Search for the cell housing the specified text and yield its (x, y) center coordinate. 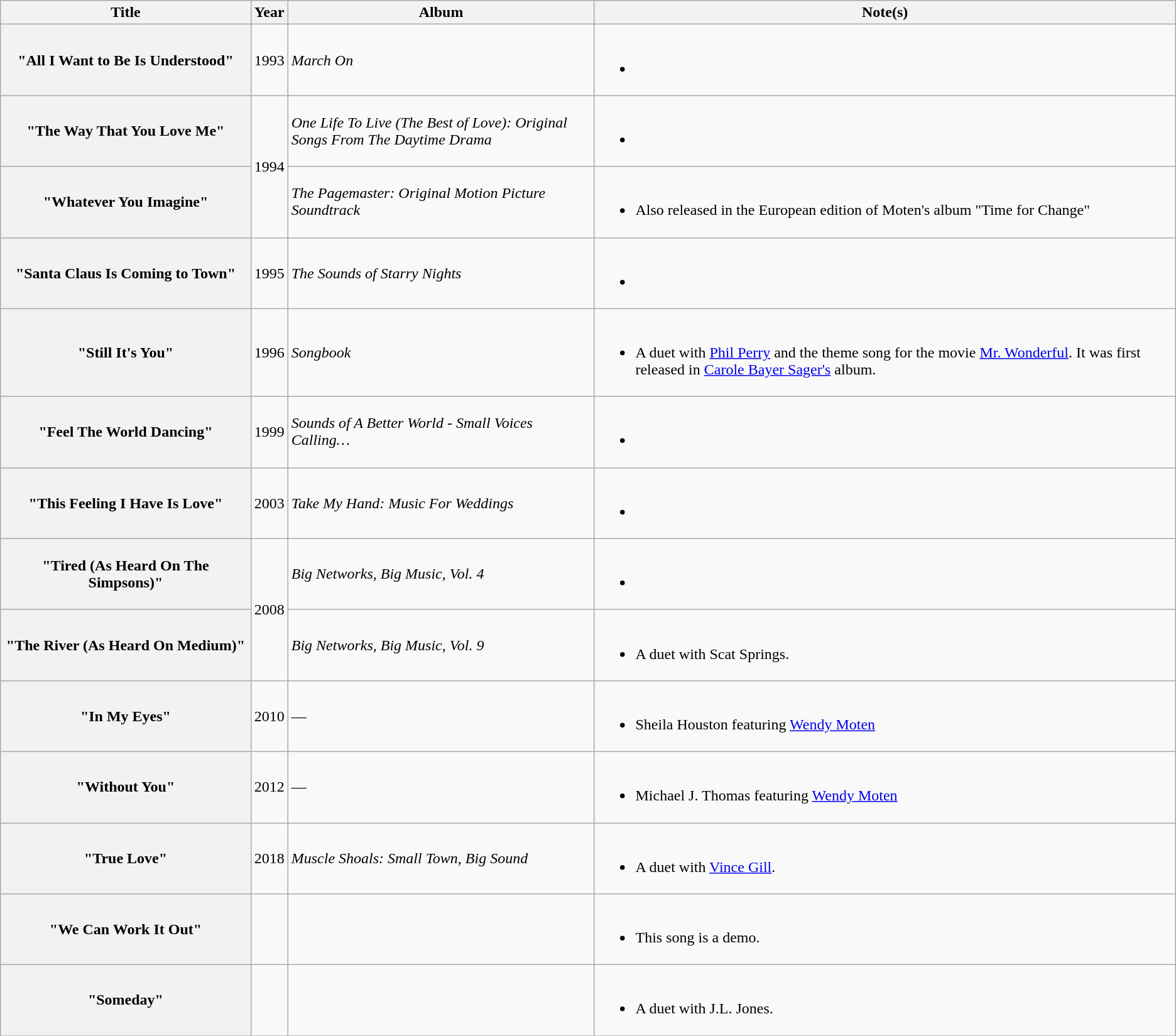
Sounds of A Better World - Small Voices Calling… (441, 432)
2018 (269, 858)
"The River (As Heard On Medium)" (126, 645)
A duet with Vince Gill. (885, 858)
1994 (269, 166)
2003 (269, 503)
"Without You" (126, 787)
2010 (269, 716)
Title (126, 13)
March On (441, 60)
"Santa Claus Is Coming to Town" (126, 273)
Album (441, 13)
Songbook (441, 352)
"Tired (As Heard On The Simpsons)" (126, 574)
A duet with Phil Perry and the theme song for the movie Mr. Wonderful. It was first released in Carole Bayer Sager's album. (885, 352)
Big Networks, Big Music, Vol. 4 (441, 574)
"We Can Work It Out" (126, 930)
"Still It's You" (126, 352)
The Sounds of Starry Nights (441, 273)
"In My Eyes" (126, 716)
A duet with Scat Springs. (885, 645)
"True Love" (126, 858)
"Whatever You Imagine" (126, 202)
1999 (269, 432)
"All I Want to Be Is Understood" (126, 60)
1996 (269, 352)
Muscle Shoals: Small Town, Big Sound (441, 858)
"Someday" (126, 1000)
"The Way That You Love Me" (126, 131)
This song is a demo. (885, 930)
One Life To Live (The Best of Love): Original Songs From The Daytime Drama (441, 131)
1995 (269, 273)
"This Feeling I Have Is Love" (126, 503)
Michael J. Thomas featuring Wendy Moten (885, 787)
Big Networks, Big Music, Vol. 9 (441, 645)
Also released in the European edition of Moten's album "Time for Change" (885, 202)
Year (269, 13)
Sheila Houston featuring Wendy Moten (885, 716)
"Feel The World Dancing" (126, 432)
2012 (269, 787)
1993 (269, 60)
A duet with J.L. Jones. (885, 1000)
The Pagemaster: Original Motion Picture Soundtrack (441, 202)
Take My Hand: Music For Weddings (441, 503)
Note(s) (885, 13)
2008 (269, 609)
